Identify which cell holds the provided text, then report its (x, y) central coordinate. 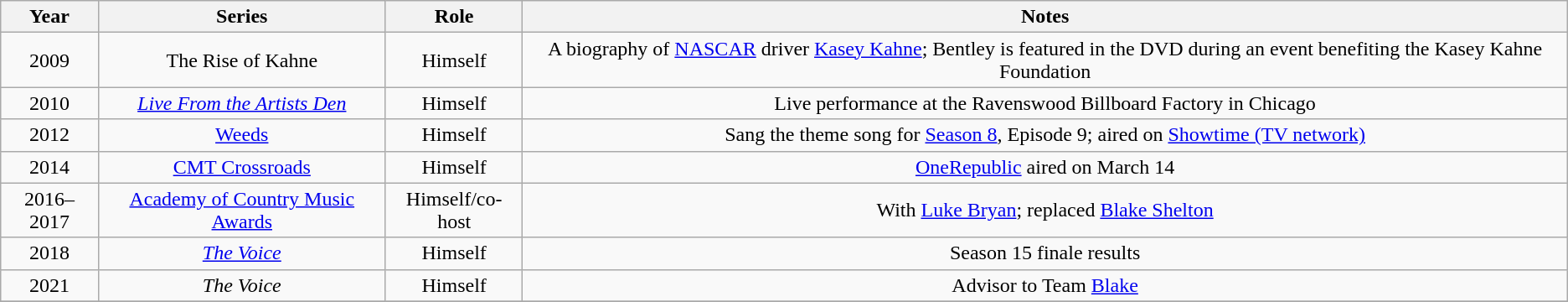
Live performance at the Ravenswood Billboard Factory in Chicago (1045, 103)
The Rise of Kahne (241, 60)
Advisor to Team Blake (1045, 285)
Live From the Artists Den (241, 103)
2016–2017 (49, 210)
2014 (49, 167)
Himself/co-host (454, 210)
A biography of NASCAR driver Kasey Kahne; Bentley is featured in the DVD during an event benefiting the Kasey Kahne Foundation (1045, 60)
2018 (49, 253)
Season 15 finale results (1045, 253)
Weeds (241, 135)
Sang the theme song for Season 8, Episode 9; aired on Showtime (TV network) (1045, 135)
OneRepublic aired on March 14 (1045, 167)
Notes (1045, 17)
2009 (49, 60)
2021 (49, 285)
Role (454, 17)
2012 (49, 135)
CMT Crossroads (241, 167)
With Luke Bryan; replaced Blake Shelton (1045, 210)
Series (241, 17)
2010 (49, 103)
Year (49, 17)
Academy of Country Music Awards (241, 210)
